Find where the given text appears and provide that cell's center as (X, Y) coordinate. 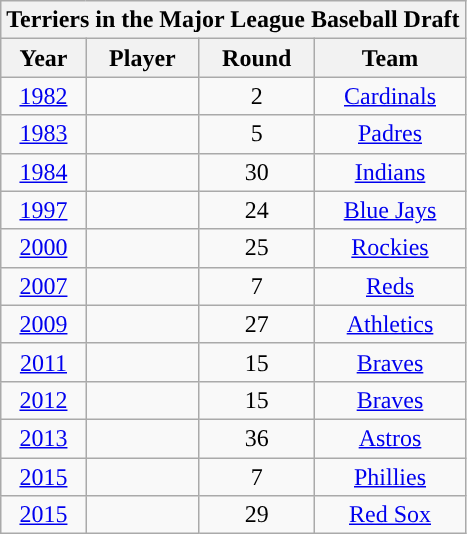
Player (142, 58)
5 (257, 134)
2000 (44, 248)
2009 (44, 324)
2013 (44, 438)
2012 (44, 400)
30 (257, 172)
2 (257, 96)
29 (257, 515)
Red Sox (390, 515)
Round (257, 58)
Blue Jays (390, 210)
Year (44, 58)
Terriers in the Major League Baseball Draft (233, 20)
1984 (44, 172)
Athletics (390, 324)
1982 (44, 96)
Rockies (390, 248)
Astros (390, 438)
2007 (44, 286)
36 (257, 438)
1997 (44, 210)
Cardinals (390, 96)
24 (257, 210)
2011 (44, 362)
Team (390, 58)
Reds (390, 286)
1983 (44, 134)
Indians (390, 172)
Padres (390, 134)
25 (257, 248)
27 (257, 324)
Phillies (390, 477)
